Return [X, Y] of the center of cell containing provided text 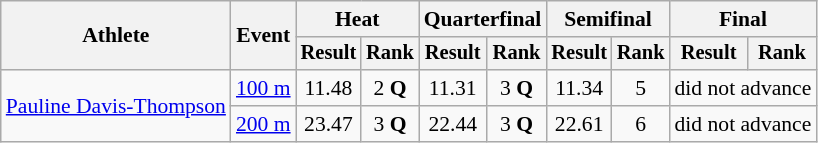
2 Q [390, 88]
Final [744, 19]
Athlete [116, 36]
Pauline Davis-Thompson [116, 106]
22.44 [453, 124]
6 [641, 124]
100 m [264, 88]
11.48 [329, 88]
11.31 [453, 88]
11.34 [579, 88]
Event [264, 36]
22.61 [579, 124]
200 m [264, 124]
5 [641, 88]
Heat [358, 19]
Semifinal [608, 19]
Quarterfinal [483, 19]
23.47 [329, 124]
